Find where the given text appears and provide that cell's center as (x, y) coordinate. 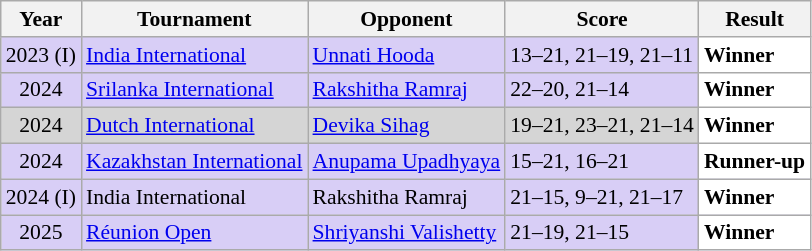
Dutch International (194, 126)
21–19, 21–15 (602, 233)
Kazakhstan International (194, 162)
21–15, 9–21, 21–17 (602, 197)
Tournament (194, 19)
2025 (41, 233)
Runner-up (754, 162)
Anupama Upadhyaya (407, 162)
Unnati Hooda (407, 55)
Year (41, 19)
2023 (I) (41, 55)
Result (754, 19)
Réunion Open (194, 233)
Shriyanshi Valishetty (407, 233)
15–21, 16–21 (602, 162)
19–21, 23–21, 21–14 (602, 126)
22–20, 21–14 (602, 90)
Srilanka International (194, 90)
13–21, 21–19, 21–11 (602, 55)
Devika Sihag (407, 126)
2024 (I) (41, 197)
Opponent (407, 19)
Score (602, 19)
